For the text-containing cell, return its midpoint in (X, Y) coordinate format. 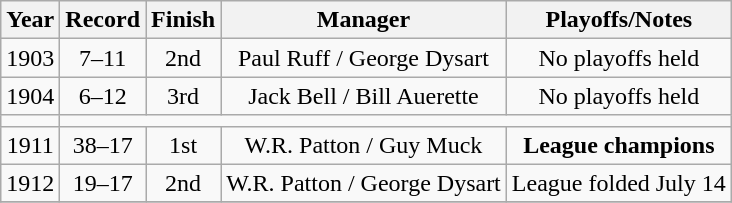
6–12 (103, 96)
Manager (364, 20)
Paul Ruff / George Dysart (364, 58)
W.R. Patton / Guy Muck (364, 145)
1912 (30, 183)
1st (184, 145)
League champions (618, 145)
Playoffs/Notes (618, 20)
1904 (30, 96)
Record (103, 20)
1903 (30, 58)
Finish (184, 20)
Jack Bell / Bill Auerette (364, 96)
Year (30, 20)
League folded July 14 (618, 183)
7–11 (103, 58)
3rd (184, 96)
38–17 (103, 145)
1911 (30, 145)
W.R. Patton / George Dysart (364, 183)
19–17 (103, 183)
